Provide the (x, y) coordinate of the cell's center where the given text is located.  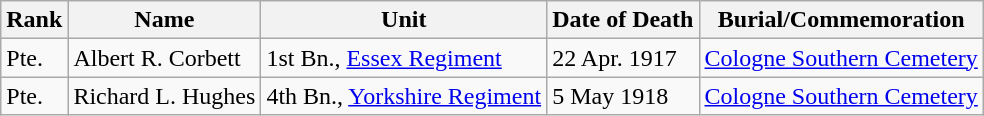
Date of Death (623, 20)
22 Apr. 1917 (623, 58)
Rank (34, 20)
Richard L. Hughes (164, 96)
Unit (404, 20)
4th Bn., Yorkshire Regiment (404, 96)
Burial/Commemoration (841, 20)
5 May 1918 (623, 96)
Name (164, 20)
1st Bn., Essex Regiment (404, 58)
Albert R. Corbett (164, 58)
